Find where the given text appears and provide that cell's center as [x, y] coordinate. 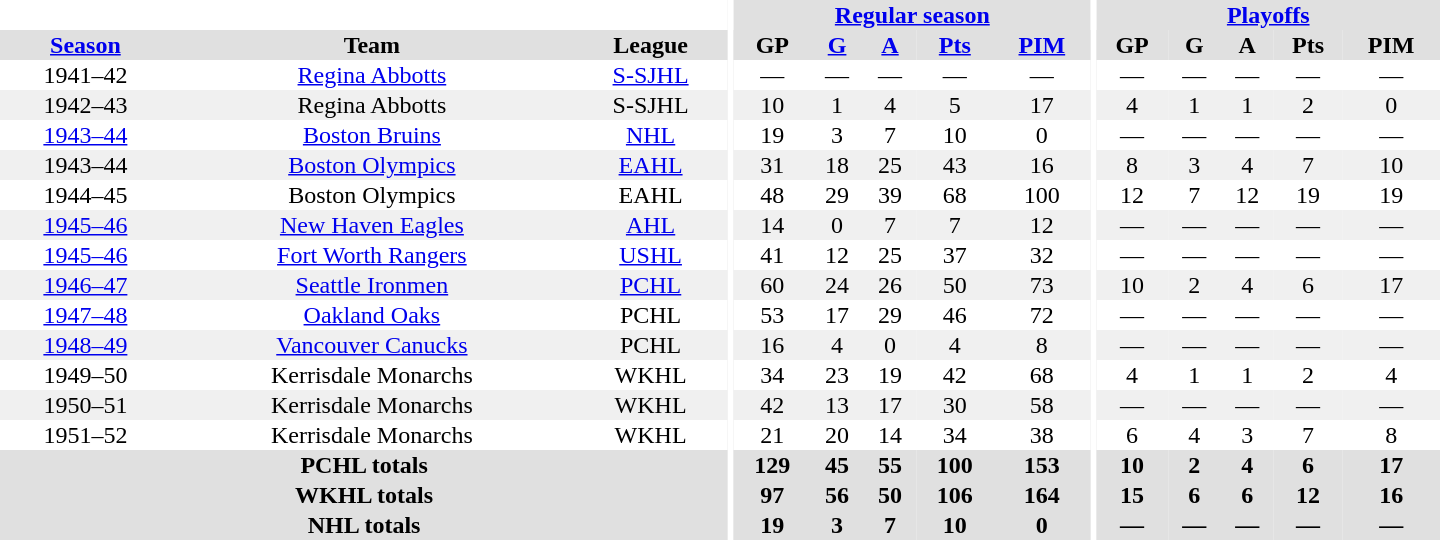
Playoffs [1268, 15]
39 [890, 195]
31 [772, 165]
1948–49 [86, 345]
38 [1042, 435]
21 [772, 435]
15 [1132, 495]
106 [956, 495]
1950–51 [86, 405]
1941–42 [86, 75]
23 [838, 375]
20 [838, 435]
1947–48 [86, 315]
Seattle Ironmen [372, 285]
18 [838, 165]
USHL [650, 255]
32 [1042, 255]
5 [956, 105]
New Haven Eagles [372, 225]
1951–52 [86, 435]
37 [956, 255]
Season [86, 45]
72 [1042, 315]
League [650, 45]
43 [956, 165]
AHL [650, 225]
46 [956, 315]
45 [838, 465]
60 [772, 285]
30 [956, 405]
153 [1042, 465]
PCHL totals [364, 465]
Team [372, 45]
48 [772, 195]
129 [772, 465]
58 [1042, 405]
1946–47 [86, 285]
1944–45 [86, 195]
Boston Bruins [372, 135]
56 [838, 495]
NHL [650, 135]
WKHL totals [364, 495]
97 [772, 495]
NHL totals [364, 525]
164 [1042, 495]
41 [772, 255]
1942–43 [86, 105]
1949–50 [86, 375]
Oakland Oaks [372, 315]
26 [890, 285]
13 [838, 405]
73 [1042, 285]
Fort Worth Rangers [372, 255]
53 [772, 315]
Regular season [912, 15]
24 [838, 285]
55 [890, 465]
Vancouver Canucks [372, 345]
